From the cell containing the given text, extract its center point as [X, Y] coordinate. 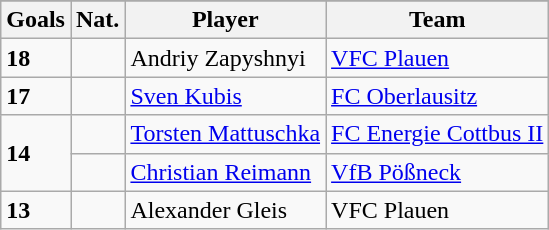
18 [36, 58]
Nat. [97, 20]
17 [36, 96]
Sven Kubis [226, 96]
Christian Reimann [226, 172]
Player [226, 20]
Torsten Mattuschka [226, 134]
Alexander Gleis [226, 210]
Team [438, 20]
VfB Pößneck [438, 172]
FC Energie Cottbus II [438, 134]
FC Oberlausitz [438, 96]
Andriy Zapyshnyi [226, 58]
Goals [36, 20]
13 [36, 210]
14 [36, 153]
